Return the (X, Y) coordinate for the center point of the cell that contains the specified text.  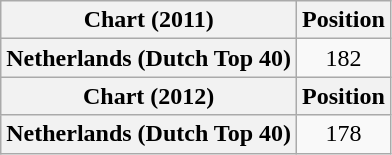
178 (344, 134)
Chart (2012) (149, 96)
Chart (2011) (149, 20)
182 (344, 58)
